For the text-containing cell, return its midpoint in [X, Y] coordinate format. 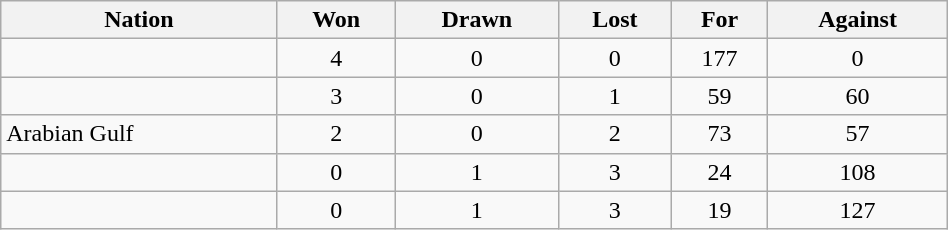
For [720, 20]
Arabian Gulf [139, 134]
177 [720, 58]
Against [858, 20]
108 [858, 172]
19 [720, 210]
59 [720, 96]
Drawn [476, 20]
60 [858, 96]
4 [336, 58]
127 [858, 210]
Won [336, 20]
Lost [616, 20]
Nation [139, 20]
73 [720, 134]
57 [858, 134]
24 [720, 172]
